Locate the cell with the specified text and output its [x, y] center coordinate. 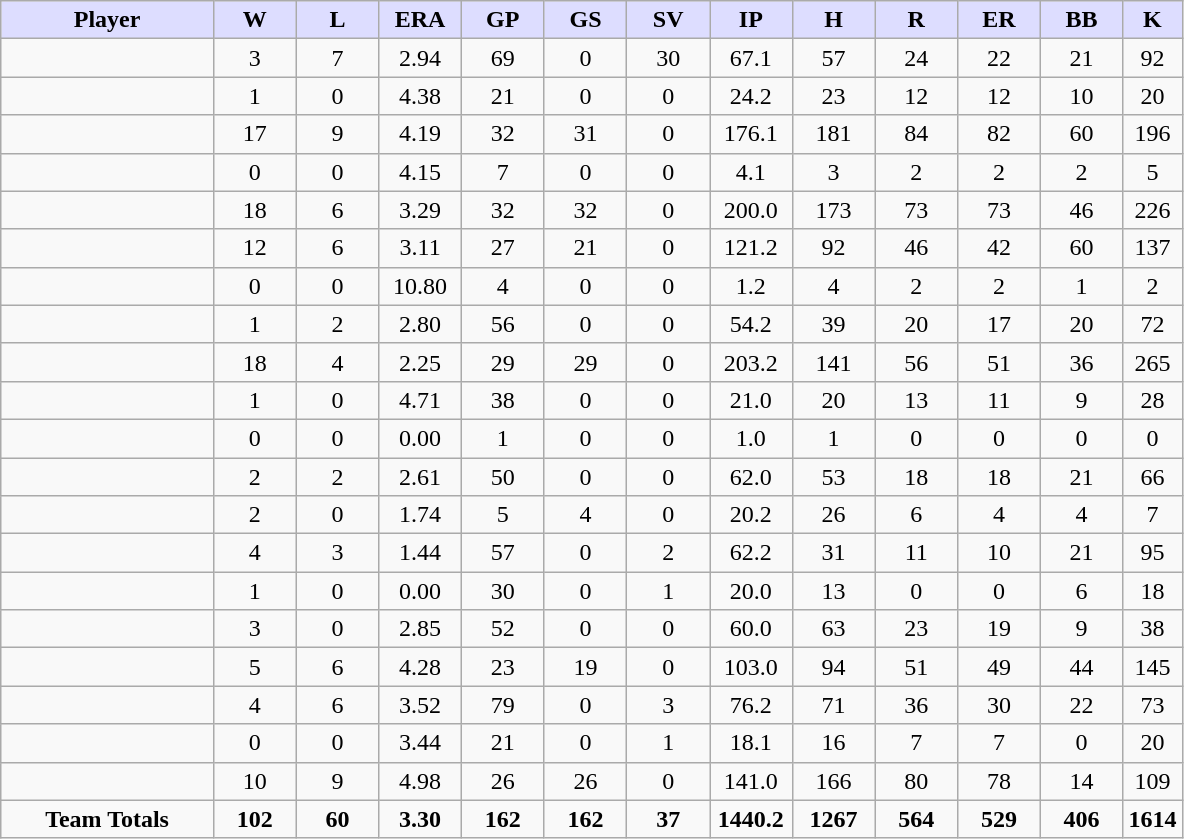
H [834, 20]
28 [1152, 400]
GS [586, 20]
2.94 [420, 58]
52 [502, 629]
1440.2 [752, 819]
200.0 [752, 210]
1.0 [752, 438]
103.0 [752, 667]
226 [1152, 210]
20.2 [752, 515]
24.2 [752, 96]
63 [834, 629]
67.1 [752, 58]
4.28 [420, 667]
24 [916, 58]
71 [834, 705]
203.2 [752, 362]
95 [1152, 553]
60.0 [752, 629]
82 [1000, 134]
2.85 [420, 629]
76.2 [752, 705]
69 [502, 58]
R [916, 20]
L [338, 20]
53 [834, 477]
62.2 [752, 553]
14 [1082, 781]
21.0 [752, 400]
66 [1152, 477]
72 [1152, 324]
265 [1152, 362]
BB [1082, 20]
20.0 [752, 591]
44 [1082, 667]
529 [1000, 819]
4.98 [420, 781]
3.29 [420, 210]
49 [1000, 667]
4.38 [420, 96]
Player [108, 20]
39 [834, 324]
196 [1152, 134]
37 [668, 819]
2.25 [420, 362]
84 [916, 134]
4.1 [752, 172]
1.2 [752, 286]
IP [752, 20]
3.52 [420, 705]
42 [1000, 248]
4.19 [420, 134]
ER [1000, 20]
2.61 [420, 477]
121.2 [752, 248]
4.15 [420, 172]
141 [834, 362]
W [254, 20]
406 [1082, 819]
GP [502, 20]
94 [834, 667]
137 [1152, 248]
3.44 [420, 743]
141.0 [752, 781]
Team Totals [108, 819]
1614 [1152, 819]
1.74 [420, 515]
166 [834, 781]
K [1152, 20]
102 [254, 819]
1.44 [420, 553]
4.71 [420, 400]
564 [916, 819]
16 [834, 743]
54.2 [752, 324]
80 [916, 781]
1267 [834, 819]
145 [1152, 667]
2.80 [420, 324]
3.30 [420, 819]
10.80 [420, 286]
3.11 [420, 248]
27 [502, 248]
18.1 [752, 743]
SV [668, 20]
79 [502, 705]
ERA [420, 20]
50 [502, 477]
78 [1000, 781]
181 [834, 134]
173 [834, 210]
109 [1152, 781]
62.0 [752, 477]
176.1 [752, 134]
